From the cell containing the given text, extract its center point as (X, Y) coordinate. 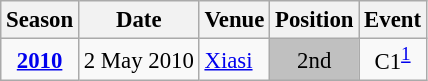
2nd (314, 60)
Date (138, 20)
Venue (234, 20)
C11 (393, 60)
Xiasi (234, 60)
Season (40, 20)
Position (314, 20)
2010 (40, 60)
2 May 2010 (138, 60)
Event (393, 20)
